Determine the (x, y) coordinate at the center of the cell enclosing the given text.  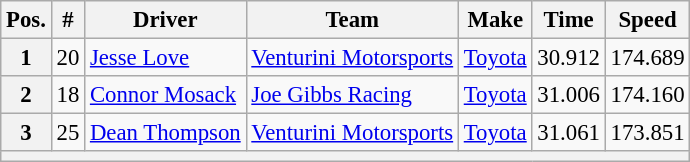
30.912 (568, 58)
Time (568, 20)
Dean Thompson (166, 133)
31.006 (568, 95)
Pos. (26, 20)
174.160 (648, 95)
Driver (166, 20)
3 (26, 133)
20 (68, 58)
31.061 (568, 133)
18 (68, 95)
Team (352, 20)
174.689 (648, 58)
Joe Gibbs Racing (352, 95)
25 (68, 133)
Connor Mosack (166, 95)
2 (26, 95)
Speed (648, 20)
1 (26, 58)
173.851 (648, 133)
Jesse Love (166, 58)
# (68, 20)
Make (495, 20)
